Capture the cell that displays the provided text and extract its (x, y) central coordinate. 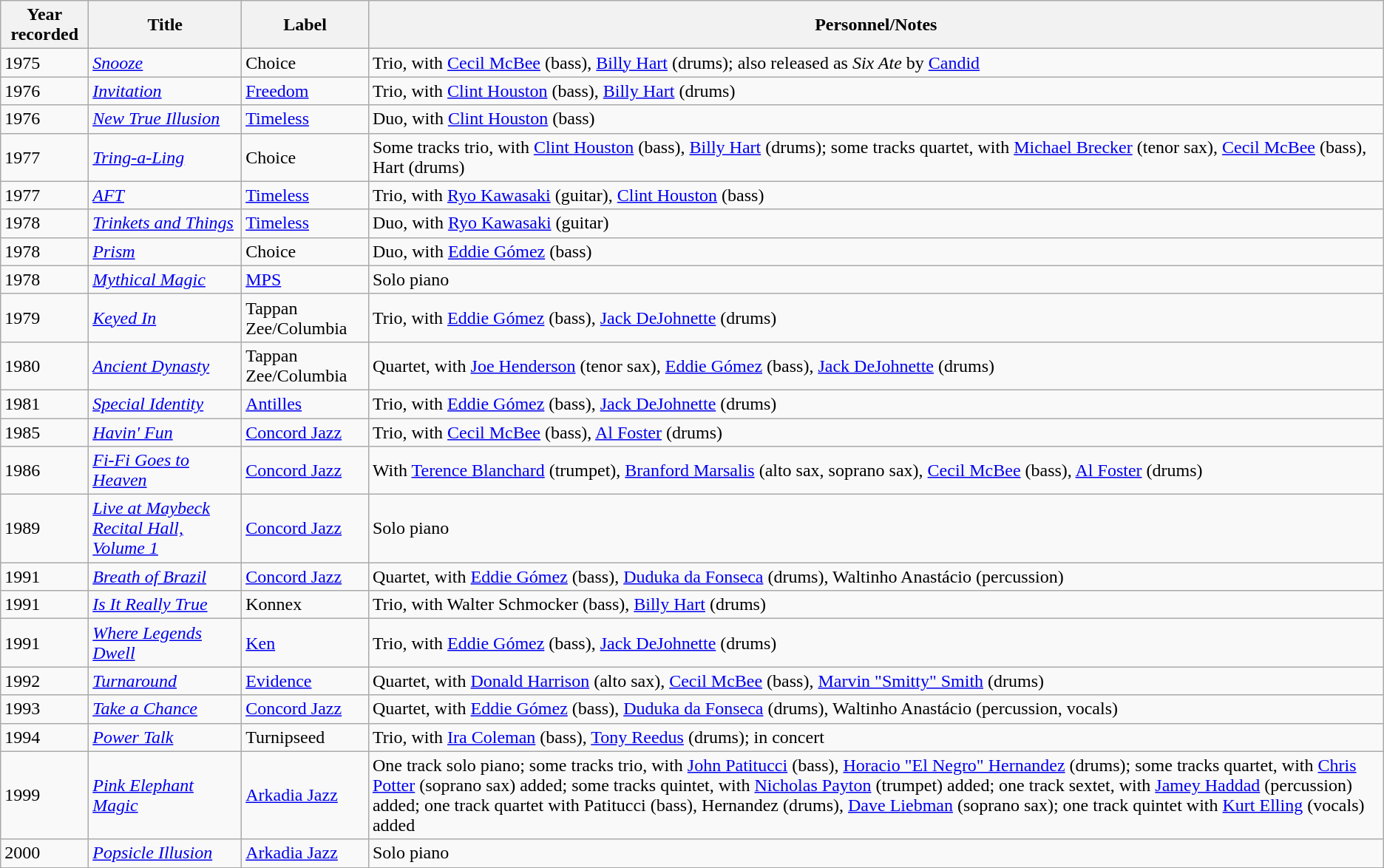
Tring-a-Ling (166, 157)
Quartet, with Eddie Gómez (bass), Duduka da Fonseca (drums), Waltinho Anastácio (percussion) (875, 577)
Label (305, 25)
Freedom (305, 91)
Breath of Brazil (166, 577)
Prism (166, 251)
Year recorded (44, 25)
1980 (44, 365)
Ancient Dynasty (166, 365)
Evidence (305, 681)
Quartet, with Joe Henderson (tenor sax), Eddie Gómez (bass), Jack DeJohnette (drums) (875, 365)
Popsicle Illusion (166, 853)
Trio, with Cecil McBee (bass), Billy Hart (drums); also released as Six Ate by Candid (875, 63)
Trio, with Ira Coleman (bass), Tony Reedus (drums); in concert (875, 737)
Take a Chance (166, 709)
Trio, with Clint Houston (bass), Billy Hart (drums) (875, 91)
Duo, with Eddie Gómez (bass) (875, 251)
1993 (44, 709)
1981 (44, 404)
Duo, with Ryo Kawasaki (guitar) (875, 223)
2000 (44, 853)
1979 (44, 318)
Is It Really True (166, 605)
Trinkets and Things (166, 223)
Havin' Fun (166, 433)
Trio, with Walter Schmocker (bass), Billy Hart (drums) (875, 605)
Mythical Magic (166, 279)
Invitation (166, 91)
Fi-Fi Goes to Heaven (166, 470)
MPS (305, 279)
Duo, with Clint Houston (bass) (875, 119)
Antilles (305, 404)
Turnipseed (305, 737)
1975 (44, 63)
New True Illusion (166, 119)
Where Legends Dwell (166, 643)
Quartet, with Eddie Gómez (bass), Duduka da Fonseca (drums), Waltinho Anastácio (percussion, vocals) (875, 709)
Power Talk (166, 737)
Turnaround (166, 681)
Keyed In (166, 318)
1985 (44, 433)
Trio, with Cecil McBee (bass), Al Foster (drums) (875, 433)
1986 (44, 470)
1992 (44, 681)
1989 (44, 529)
Title (166, 25)
Special Identity (166, 404)
Quartet, with Donald Harrison (alto sax), Cecil McBee (bass), Marvin "Smitty" Smith (drums) (875, 681)
1999 (44, 796)
Trio, with Ryo Kawasaki (guitar), Clint Houston (bass) (875, 195)
AFT (166, 195)
Ken (305, 643)
With Terence Blanchard (trumpet), Branford Marsalis (alto sax, soprano sax), Cecil McBee (bass), Al Foster (drums) (875, 470)
Live at Maybeck Recital Hall, Volume 1 (166, 529)
Pink Elephant Magic (166, 796)
Personnel/Notes (875, 25)
1994 (44, 737)
Snooze (166, 63)
Konnex (305, 605)
